Search for the cell housing the specified text and yield its (X, Y) center coordinate. 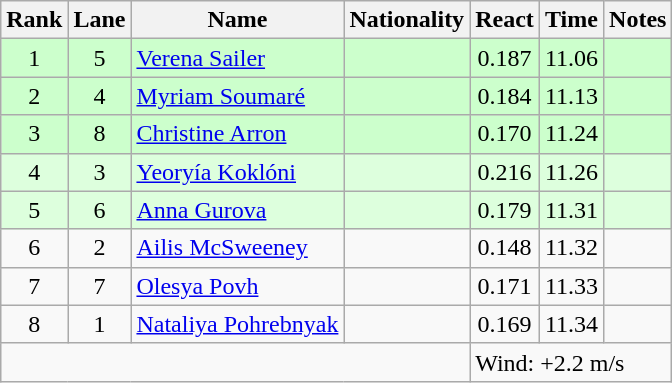
Time (571, 20)
11.24 (571, 134)
11.34 (571, 324)
Nationality (407, 20)
Myriam Soumaré (238, 96)
11.13 (571, 96)
11.31 (571, 210)
React (505, 20)
Verena Sailer (238, 58)
Yeoryía Koklóni (238, 172)
0.171 (505, 286)
0.170 (505, 134)
Olesya Povh (238, 286)
11.33 (571, 286)
Wind: +2.2 m/s (571, 362)
11.32 (571, 248)
11.06 (571, 58)
Christine Arron (238, 134)
0.216 (505, 172)
Notes (638, 20)
0.187 (505, 58)
Anna Gurova (238, 210)
Rank (34, 20)
0.169 (505, 324)
0.179 (505, 210)
Lane (100, 20)
Name (238, 20)
11.26 (571, 172)
0.148 (505, 248)
0.184 (505, 96)
Ailis McSweeney (238, 248)
Nataliya Pohrebnyak (238, 324)
